Capture the cell that displays the provided text and extract its [x, y] central coordinate. 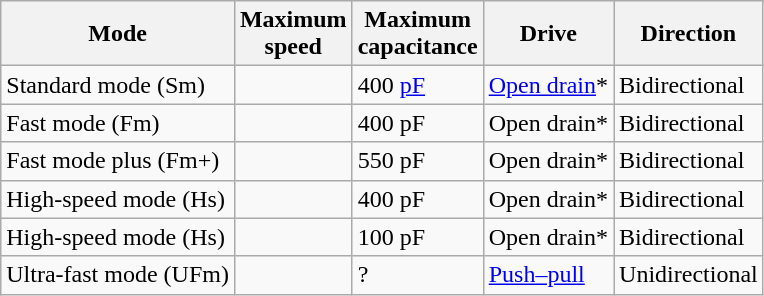
Direction [689, 34]
100 pF [418, 237]
Unidirectional [689, 275]
Ultra-fast mode (UFm) [118, 275]
Standard mode (Sm) [118, 85]
Fast mode (Fm) [118, 123]
Maximumspeed [293, 34]
Mode [118, 34]
Push–pull [548, 275]
550 pF [418, 161]
Maximumcapacitance [418, 34]
Drive [548, 34]
? [418, 275]
Fast mode plus (Fm+) [118, 161]
